Pinpoint the cell where the given text exists, returning its [x, y] midpoint coordinate. 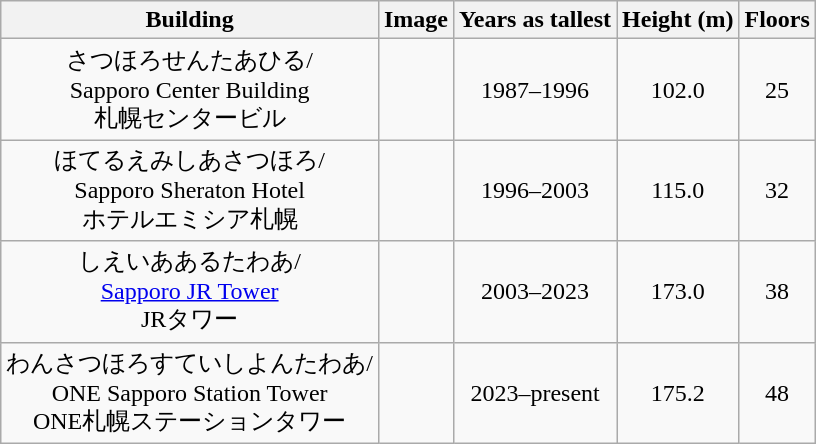
48 [777, 392]
Years as tallest [536, 20]
さつほろせんたあひる/Sapporo Center Building札幌センタービル [190, 90]
Building [190, 20]
Floors [777, 20]
25 [777, 90]
175.2 [678, 392]
わんさつほろすていしよんたわあ/ONE Sapporo Station TowerONE札幌ステーションタワー [190, 392]
Image [416, 20]
173.0 [678, 292]
しえいああるたわあ/Sapporo JR TowerJRタワー [190, 292]
102.0 [678, 90]
115.0 [678, 190]
2023–present [536, 392]
2003–2023 [536, 292]
Height (m) [678, 20]
1996–2003 [536, 190]
38 [777, 292]
32 [777, 190]
ほてるえみしあさつほろ/Sapporo Sheraton Hotelホテルエミシア札幌 [190, 190]
1987–1996 [536, 90]
